Return [x, y] of the center of cell containing provided text 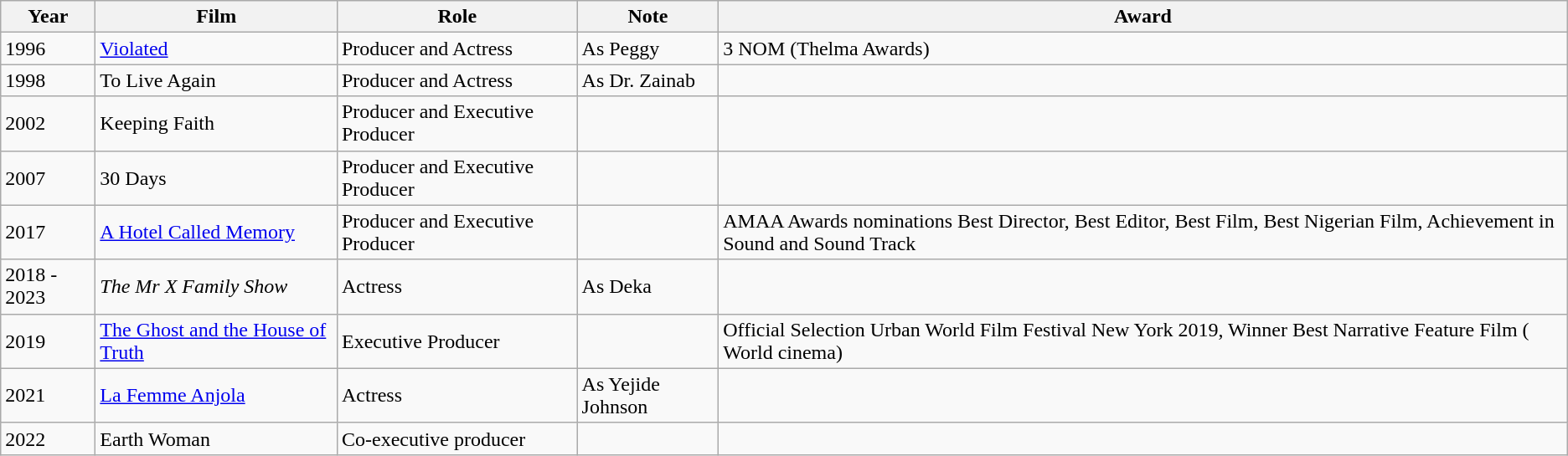
2007 [49, 177]
Award [1143, 17]
The Ghost and the House of Truth [216, 341]
2002 [49, 124]
Role [457, 17]
Film [216, 17]
1996 [49, 49]
2018 - 2023 [49, 286]
As Yejide Johnson [648, 395]
1998 [49, 80]
The Mr X Family Show [216, 286]
Violated [216, 49]
Year [49, 17]
30 Days [216, 177]
Executive Producer [457, 341]
La Femme Anjola [216, 395]
2019 [49, 341]
2017 [49, 233]
2021 [49, 395]
AMAA Awards nominations Best Director, Best Editor, Best Film, Best Nigerian Film, Achievement in Sound and Sound Track [1143, 233]
2022 [49, 438]
Note [648, 17]
As Peggy [648, 49]
Earth Woman [216, 438]
As Deka [648, 286]
Co-executive producer [457, 438]
Keeping Faith [216, 124]
As Dr. Zainab [648, 80]
A Hotel Called Memory [216, 233]
To Live Again [216, 80]
3 NOM (Thelma Awards) [1143, 49]
Official Selection Urban World Film Festival New York 2019, Winner Best Narrative Feature Film ( World cinema) [1143, 341]
